Search for the cell housing the specified text and yield its [X, Y] center coordinate. 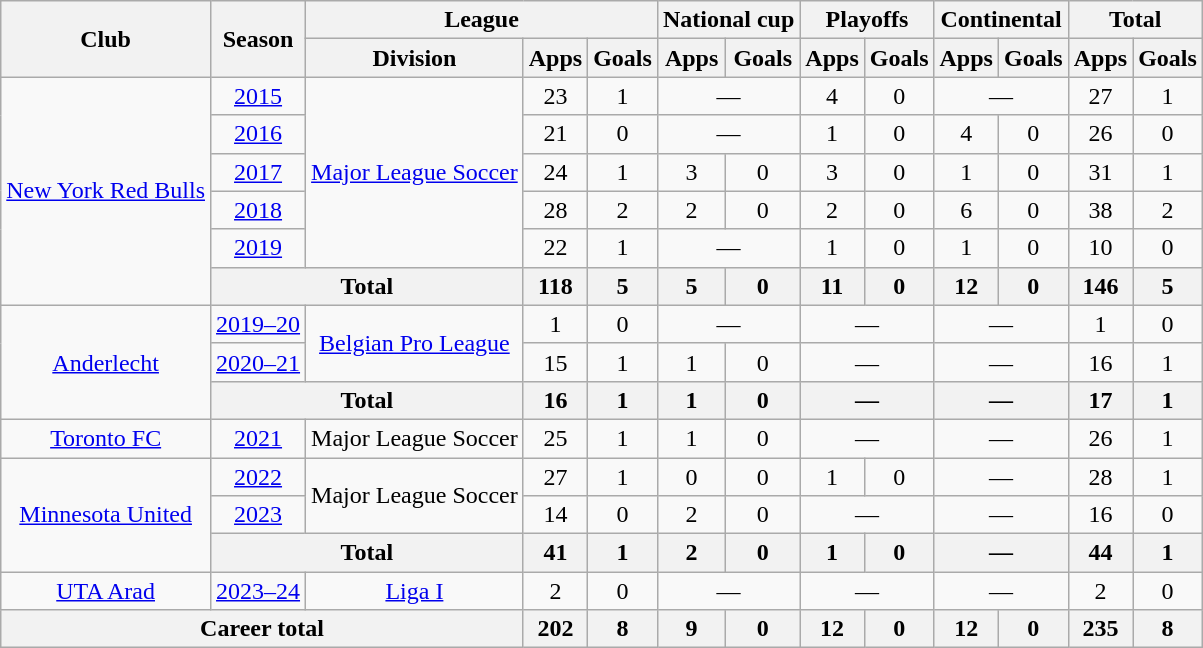
38 [1100, 210]
Division [415, 58]
146 [1100, 286]
2018 [258, 210]
31 [1100, 172]
118 [555, 286]
44 [1100, 553]
New York Red Bulls [106, 191]
14 [555, 515]
24 [555, 172]
235 [1100, 629]
21 [555, 134]
UTA Arad [106, 591]
2015 [258, 96]
11 [832, 286]
202 [555, 629]
2023–24 [258, 591]
15 [555, 362]
23 [555, 96]
Playoffs [867, 20]
6 [966, 210]
Season [258, 39]
Continental [1001, 20]
17 [1100, 400]
9 [691, 629]
10 [1100, 248]
2016 [258, 134]
2019–20 [258, 324]
2019 [258, 248]
41 [555, 553]
22 [555, 248]
2023 [258, 515]
2020–21 [258, 362]
2021 [258, 438]
National cup [728, 20]
Toronto FC [106, 438]
Liga I [415, 591]
25 [555, 438]
Minnesota United [106, 515]
Club [106, 39]
League [482, 20]
2017 [258, 172]
Belgian Pro League [415, 343]
Career total [262, 629]
2022 [258, 477]
Anderlecht [106, 362]
